Output the (X, Y) coordinate of the center of the cell containing the given text.  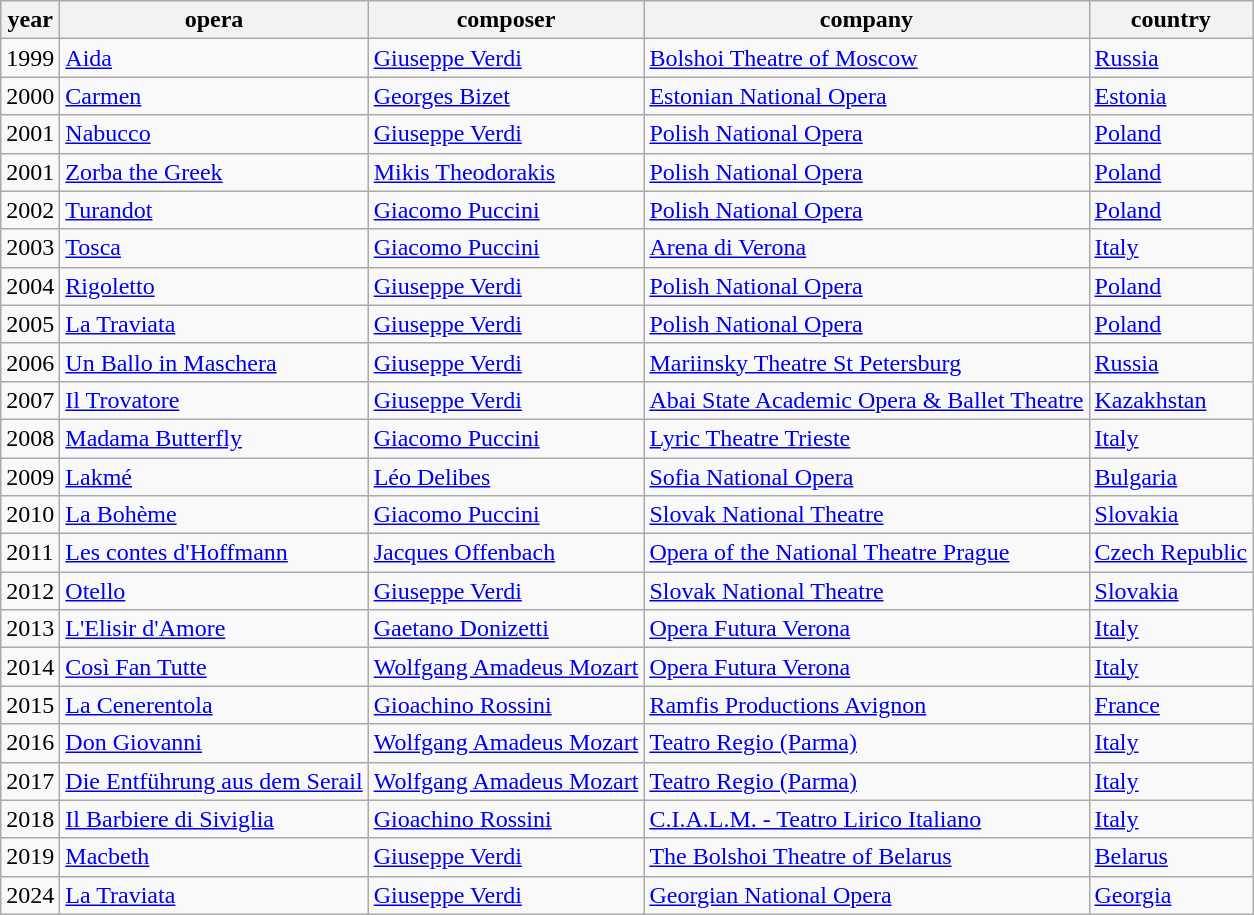
Il Trovatore (214, 400)
Bulgaria (1171, 477)
Ramfis Productions Avignon (866, 705)
Estonia (1171, 96)
Turandot (214, 210)
Aida (214, 58)
Belarus (1171, 857)
Georgian National Opera (866, 895)
Opera of the National Theatre Prague (866, 553)
Carmen (214, 96)
Abai State Academic Opera & Ballet Theatre (866, 400)
2017 (30, 781)
Léo Delibes (506, 477)
Nabucco (214, 134)
2019 (30, 857)
1999 (30, 58)
Les contes d'Hoffmann (214, 553)
2002 (30, 210)
2014 (30, 667)
2012 (30, 591)
Czech Republic (1171, 553)
France (1171, 705)
year (30, 20)
Zorba the Greek (214, 172)
Bolshoi Theatre of Moscow (866, 58)
2010 (30, 515)
Georges Bizet (506, 96)
2000 (30, 96)
2011 (30, 553)
Don Giovanni (214, 743)
2005 (30, 324)
2009 (30, 477)
2006 (30, 362)
The Bolshoi Theatre of Belarus (866, 857)
L'Elisir d'Amore (214, 629)
2016 (30, 743)
Lakmé (214, 477)
Madama Butterfly (214, 438)
2007 (30, 400)
Un Ballo in Maschera (214, 362)
2004 (30, 286)
Così Fan Tutte (214, 667)
composer (506, 20)
Mariinsky Theatre St Petersburg (866, 362)
2015 (30, 705)
2018 (30, 819)
opera (214, 20)
Lyric Theatre Trieste (866, 438)
La Bohème (214, 515)
Die Entführung aus dem Serail (214, 781)
company (866, 20)
C.I.A.L.M. - Teatro Lirico Italiano (866, 819)
Kazakhstan (1171, 400)
Tosca (214, 248)
country (1171, 20)
Gaetano Donizetti (506, 629)
Estonian National Opera (866, 96)
Jacques Offenbach (506, 553)
Arena di Verona (866, 248)
2003 (30, 248)
Mikis Theodorakis (506, 172)
Rigoletto (214, 286)
La Cenerentola (214, 705)
Otello (214, 591)
Il Barbiere di Siviglia (214, 819)
2024 (30, 895)
Macbeth (214, 857)
Georgia (1171, 895)
2013 (30, 629)
Sofia National Opera (866, 477)
2008 (30, 438)
